Provide the (x, y) coordinate of the cell's center where the given text is located.  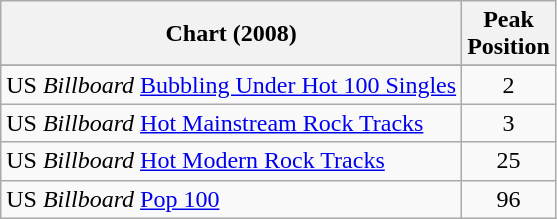
96 (509, 199)
3 (509, 123)
25 (509, 161)
US Billboard Pop 100 (232, 199)
US Billboard Hot Modern Rock Tracks (232, 161)
2 (509, 85)
Chart (2008) (232, 34)
US Billboard Bubbling Under Hot 100 Singles (232, 85)
PeakPosition (509, 34)
US Billboard Hot Mainstream Rock Tracks (232, 123)
